Return (x, y) of the center of cell containing provided text 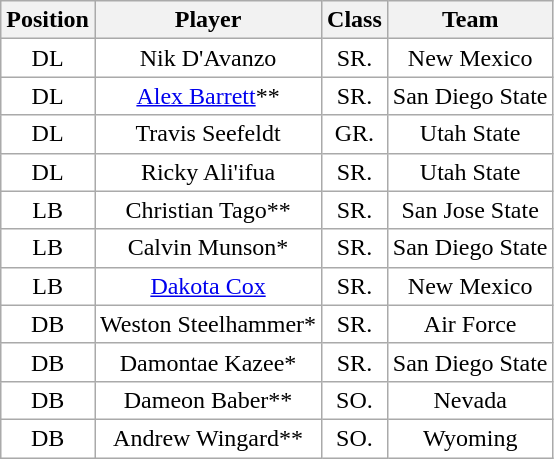
Travis Seefeldt (208, 134)
Calvin Munson* (208, 248)
Weston Steelhammer* (208, 324)
Nevada (470, 400)
GR. (355, 134)
Player (208, 20)
Ricky Ali'ifua (208, 172)
Wyoming (470, 438)
Class (355, 20)
Dakota Cox (208, 286)
Damontae Kazee* (208, 362)
Team (470, 20)
San Jose State (470, 210)
Nik D'Avanzo (208, 58)
Position (48, 20)
Andrew Wingard** (208, 438)
Christian Tago** (208, 210)
Air Force (470, 324)
Alex Barrett** (208, 96)
Dameon Baber** (208, 400)
